Capture the cell that displays the provided text and extract its [x, y] central coordinate. 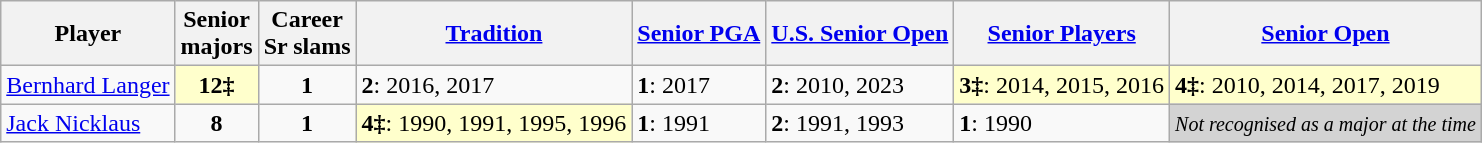
4‡: 1990, 1991, 1995, 1996 [494, 123]
Not recognised as a major at the time [1326, 123]
Seniormajors [216, 34]
Player [88, 34]
12‡ [216, 85]
3‡: 2014, 2015, 2016 [1062, 85]
U.S. Senior Open [860, 34]
4‡: 2010, 2014, 2017, 2019 [1326, 85]
Senior PGA [699, 34]
2: 1991, 1993 [860, 123]
2: 2010, 2023 [860, 85]
2: 2016, 2017 [494, 85]
Senior Open [1326, 34]
1: 2017 [699, 85]
8 [216, 123]
1: 1991 [699, 123]
Bernhard Langer [88, 85]
1: 1990 [1062, 123]
Jack Nicklaus [88, 123]
CareerSr slams [307, 34]
Senior Players [1062, 34]
Tradition [494, 34]
